Search for the cell housing the specified text and yield its (X, Y) center coordinate. 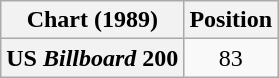
Chart (1989) (92, 20)
US Billboard 200 (92, 58)
83 (231, 58)
Position (231, 20)
